From the cell containing the given text, extract its center point as [x, y] coordinate. 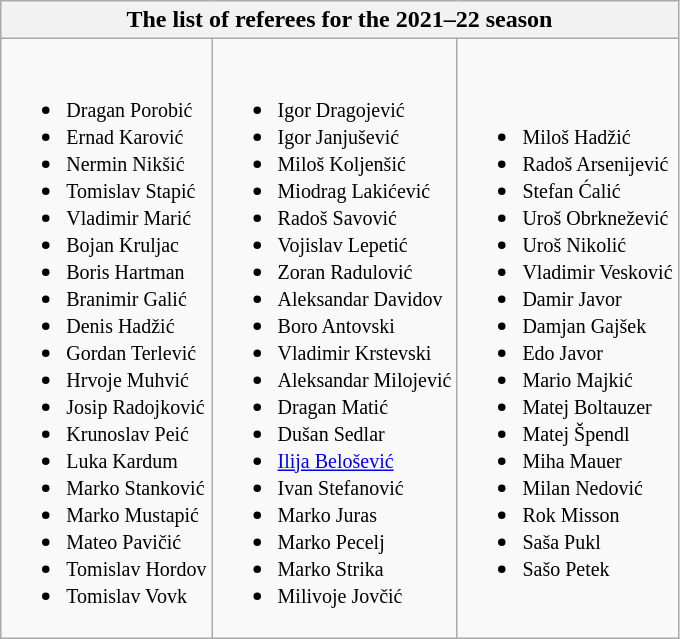
The list of referees for the 2021–22 season [340, 20]
